Pinpoint the cell where the given text exists, returning its (x, y) midpoint coordinate. 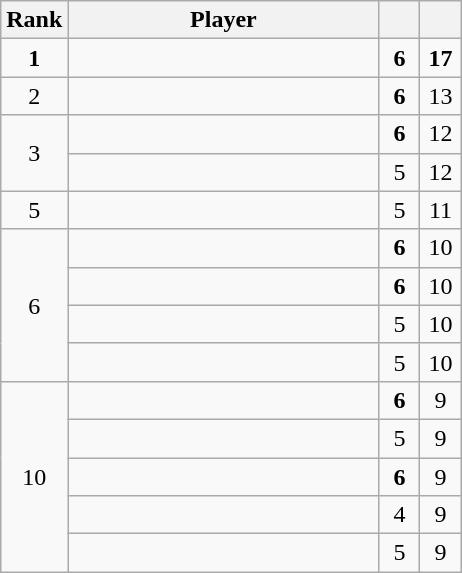
3 (34, 153)
Player (224, 20)
4 (400, 515)
17 (440, 58)
11 (440, 210)
1 (34, 58)
13 (440, 96)
2 (34, 96)
Rank (34, 20)
